Detect which cell encompasses the target text, then output its (x, y) center coordinate. 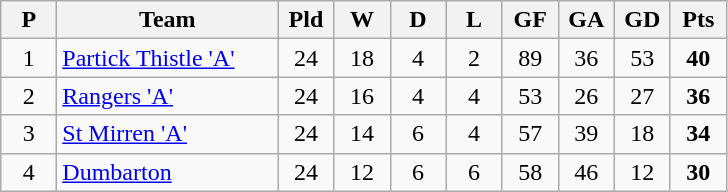
27 (642, 96)
46 (586, 172)
14 (362, 134)
W (362, 20)
1 (29, 58)
3 (29, 134)
Pld (306, 20)
D (418, 20)
P (29, 20)
GF (530, 20)
26 (586, 96)
Rangers 'A' (168, 96)
Partick Thistle 'A' (168, 58)
58 (530, 172)
GA (586, 20)
Pts (698, 20)
16 (362, 96)
GD (642, 20)
89 (530, 58)
30 (698, 172)
Team (168, 20)
Dumbarton (168, 172)
39 (586, 134)
L (474, 20)
34 (698, 134)
40 (698, 58)
57 (530, 134)
St Mirren 'A' (168, 134)
